Provide the (x, y) coordinate of the cell's center where the given text is located.  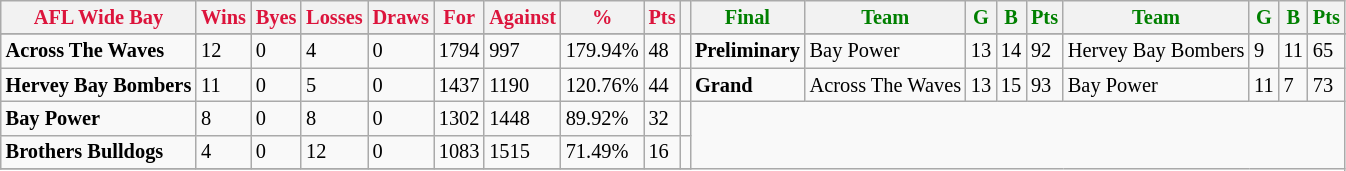
179.94% (602, 51)
For (459, 17)
Against (522, 17)
73 (1326, 85)
% (602, 17)
1190 (522, 85)
Grand (748, 85)
16 (662, 152)
1794 (459, 51)
1448 (522, 118)
89.92% (602, 118)
9 (1264, 51)
14 (1011, 51)
Final (748, 17)
1515 (522, 152)
1302 (459, 118)
Draws (401, 17)
92 (1044, 51)
7 (1294, 85)
Wins (224, 17)
Brothers Bulldogs (98, 152)
1083 (459, 152)
Byes (276, 17)
65 (1326, 51)
5 (334, 85)
1437 (459, 85)
93 (1044, 85)
48 (662, 51)
120.76% (602, 85)
Losses (334, 17)
997 (522, 51)
15 (1011, 85)
32 (662, 118)
Preliminary (748, 51)
71.49% (602, 152)
44 (662, 85)
AFL Wide Bay (98, 17)
